For the text-containing cell, return its midpoint in (x, y) coordinate format. 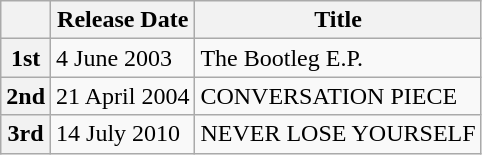
The Bootleg E.P. (338, 58)
14 July 2010 (123, 134)
4 June 2003 (123, 58)
CONVERSATION PIECE (338, 96)
1st (26, 58)
3rd (26, 134)
NEVER LOSE YOURSELF (338, 134)
2nd (26, 96)
Release Date (123, 20)
21 April 2004 (123, 96)
Title (338, 20)
